Determine the [X, Y] coordinate at the center of the cell enclosing the given text.  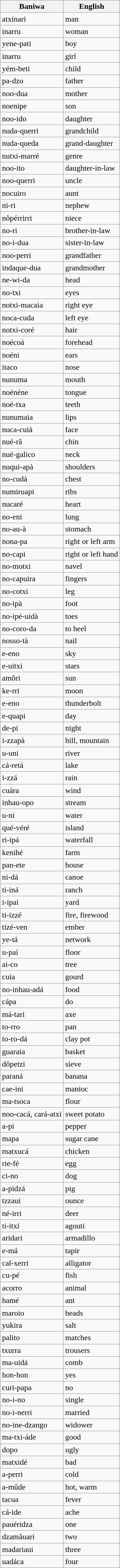
girl [91, 56]
woman [91, 31]
e-uitxi [32, 666]
ribs [91, 492]
house [91, 865]
pa-dzo [32, 81]
ni-ri [32, 206]
cae-ini [32, 1089]
no-eni [32, 516]
dôpetzi [32, 1064]
matxucá [32, 1151]
lips [91, 417]
good [91, 1437]
trousers [91, 1350]
niece [91, 218]
cold [91, 1475]
right or left hand [91, 554]
to heel [91, 629]
nunumaia [32, 417]
eyes [91, 293]
no-ine-dzango [32, 1425]
no-cudà [32, 479]
palito [32, 1338]
indaque-dua [32, 268]
u-ni [32, 815]
ugly [91, 1450]
cuára [32, 790]
cuia [32, 977]
i-zzapà [32, 740]
no-capuira [32, 579]
paraná [32, 1076]
face [91, 430]
noo-ido [32, 118]
nué-râ [32, 442]
leg [91, 591]
chicken [91, 1151]
aunt [91, 193]
ma-txi-áde [32, 1437]
navel [91, 566]
lung [91, 516]
cal-xerri [32, 1263]
no-coro-da [32, 629]
manioc [91, 1089]
canoe [91, 877]
a-pi [32, 1126]
hot, warm [91, 1487]
txurra [32, 1350]
sweet potato [91, 1114]
ember [91, 927]
noo-cacá, cará-atxi [32, 1114]
grandmother [91, 268]
u-uni [32, 753]
nuqui-apà [32, 467]
beads [91, 1313]
de-pi [32, 728]
nuda-queda [32, 143]
no-i-dua [32, 243]
no-capi [32, 554]
ears [91, 355]
kenihé [32, 852]
shoulders [91, 467]
a-pidzá [32, 1189]
son [91, 106]
head [91, 280]
grand-daughter [91, 143]
yene-pati [32, 44]
tzzaui [32, 1201]
animal [91, 1288]
má-tari [32, 1014]
man [91, 19]
forehead [91, 342]
network [91, 939]
ounce [91, 1201]
stomach [91, 529]
cu-pé [32, 1275]
nuda-querri [32, 131]
dopo [32, 1450]
thunderbolt [91, 703]
genre [91, 156]
e-quapi [32, 716]
do [91, 1002]
ti-izzé [32, 915]
dog [91, 1176]
Baniwa [32, 7]
teeth [91, 405]
comb [91, 1363]
heart [91, 504]
nosso-tà [32, 641]
deer [91, 1213]
axe [91, 1014]
floor [91, 952]
nucaré [32, 504]
no-ipà [32, 604]
i-ipaí [32, 902]
no-i-no [32, 1400]
ne-wi-da [32, 280]
sun [91, 678]
cá-retá [32, 766]
alligator [91, 1263]
i-zzá [32, 778]
cá-ide [32, 1512]
nôpérrirri [32, 218]
cápa [32, 1002]
noo-querri [32, 181]
yém-beti [32, 69]
qué-véré [32, 828]
chest [91, 479]
water [91, 815]
daughter [91, 118]
married [91, 1412]
foot [91, 604]
maroio [32, 1313]
inhau-opo [32, 803]
egg [91, 1164]
yukira [32, 1325]
sugar cane [91, 1138]
pan-ete [32, 865]
uadáca [32, 1562]
nuca-cuià [32, 430]
atxinari [32, 19]
tapir [91, 1251]
neck [91, 454]
e-má [32, 1251]
ache [91, 1512]
father [91, 81]
ai-co [32, 965]
a-mûde [32, 1487]
ci-no [32, 1176]
ti-itxi [32, 1226]
island [91, 828]
noo-ito [32, 168]
no-inhau-adá [32, 989]
no-motxi [32, 566]
nephew [91, 206]
u-paí [32, 952]
toes [91, 616]
hair [91, 330]
to-rro [32, 1027]
aridari [32, 1238]
wind [91, 790]
food [91, 989]
no-txi [32, 293]
noo-dua [32, 93]
waterfall [91, 840]
hill, mountain [91, 740]
daughter-in-law [91, 168]
nué-galico [32, 454]
gourd [91, 977]
nona-pa [32, 541]
ant [91, 1300]
hon-hon [32, 1375]
no-ipé-uidà [32, 616]
curi-papa [32, 1388]
farm [91, 852]
day [91, 716]
notxi-coré [32, 330]
ri-ipá [32, 840]
mouth [91, 380]
fire, firewood [91, 915]
matxidé [32, 1462]
flour [91, 1101]
noo-perri [32, 255]
nunuma [32, 380]
child [91, 69]
fever [91, 1499]
fingers [91, 579]
left eye [91, 317]
clay pot [91, 1039]
sister-in-law [91, 243]
tizé-ven [32, 927]
nutxi-marré [32, 156]
rie-fé [32, 1164]
pan [91, 1027]
mother [91, 93]
ti-iná [32, 890]
noenipe [32, 106]
pepper [91, 1126]
né-irri [32, 1213]
uncle [91, 181]
tongue [91, 392]
matches [91, 1338]
tacua [32, 1499]
ranch [91, 890]
ke-rri [32, 691]
pauéridza [32, 1524]
chin [91, 442]
yard [91, 902]
agouti [91, 1226]
numiruapi [32, 492]
banana [91, 1076]
four [91, 1562]
madariaui [32, 1549]
ma-tsoca [32, 1101]
nail [91, 641]
no [91, 1388]
no-ri [32, 230]
amôri [32, 678]
mapa [32, 1138]
no-au-à [32, 529]
notxi-macaia [32, 305]
guaraia [32, 1052]
no-cotxi [32, 591]
acorro [32, 1288]
lake [91, 766]
right eye [91, 305]
a-perri [32, 1475]
grandchild [91, 131]
sieve [91, 1064]
moon [91, 691]
itaco [32, 367]
ni-dá [32, 877]
yes [91, 1375]
noé-txa [32, 405]
right or left arm [91, 541]
rain [91, 778]
dzamâuari [32, 1537]
stream [91, 803]
one [91, 1524]
basket [91, 1052]
three [91, 1549]
river [91, 753]
stars [91, 666]
sky [91, 653]
single [91, 1400]
nose [91, 367]
ma-uidá [32, 1363]
ye-tá [32, 939]
boy [91, 44]
night [91, 728]
grandfather [91, 255]
bad [91, 1462]
noénéne [32, 392]
salt [91, 1325]
two [91, 1537]
English [91, 7]
noca-cuda [32, 317]
brother-in-law [91, 230]
armadillo [91, 1238]
tree [91, 965]
hamé [32, 1300]
fish [91, 1275]
nocuiro [32, 193]
noéni [32, 355]
noécoá [32, 342]
pig [91, 1189]
widower [91, 1425]
no-i-nerri [32, 1412]
to-ro-dá [32, 1039]
